From the cell containing the given text, extract its center point as [X, Y] coordinate. 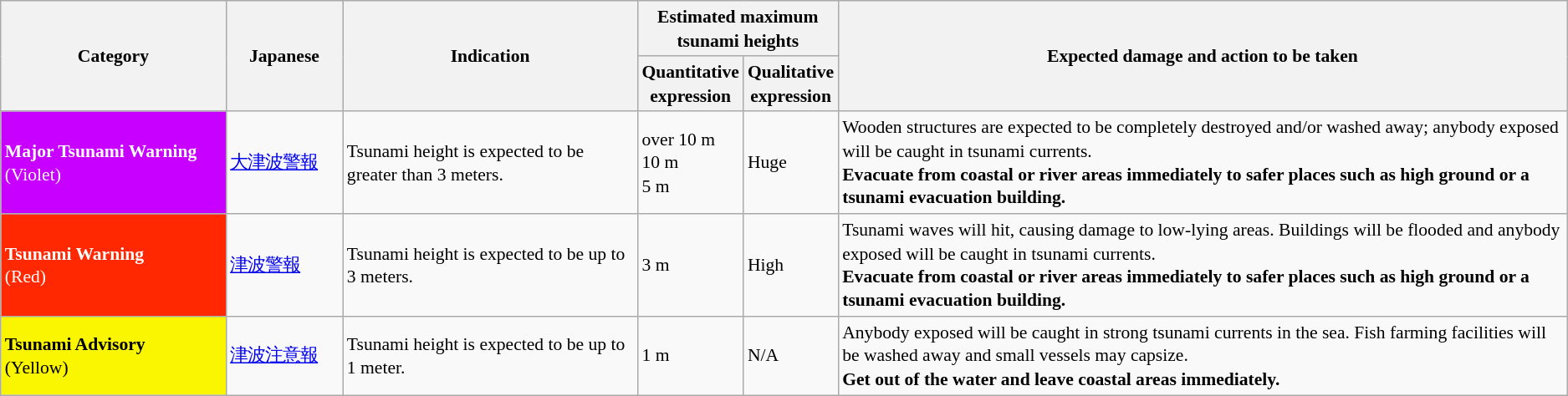
Indication [490, 57]
Huge [791, 163]
Tsunami height is expected to be greater than 3 meters. [490, 163]
Major Tsunami Warning(Violet) [114, 163]
Category [114, 57]
Expected damage and action to be taken [1203, 57]
Tsunami Warning(Red) [114, 265]
over 10 m10 m5 m [690, 163]
Tsunami Advisory(Yellow) [114, 356]
津波注意報 [284, 356]
Tsunami height is expected to be up to 1 meter. [490, 356]
Estimated maximum tsunami heights [738, 28]
大津波警報 [284, 163]
Quantitative expression [690, 84]
Japanese [284, 57]
N/A [791, 356]
3 m [690, 265]
Tsunami height is expected to be up to 3 meters. [490, 265]
1 m [690, 356]
Qualitative expression [791, 84]
津波警報 [284, 265]
High [791, 265]
